Search for the cell housing the specified text and yield its [x, y] center coordinate. 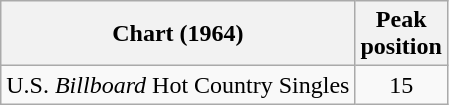
Peakposition [401, 34]
15 [401, 85]
Chart (1964) [178, 34]
U.S. Billboard Hot Country Singles [178, 85]
